Scan for the cell matching the given text and deliver its [X, Y] coordinate at center. 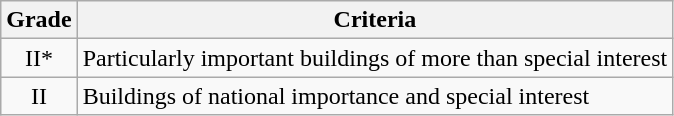
Criteria [375, 20]
Grade [39, 20]
Particularly important buildings of more than special interest [375, 58]
II [39, 96]
II* [39, 58]
Buildings of national importance and special interest [375, 96]
